Return [x, y] of the center of cell containing provided text 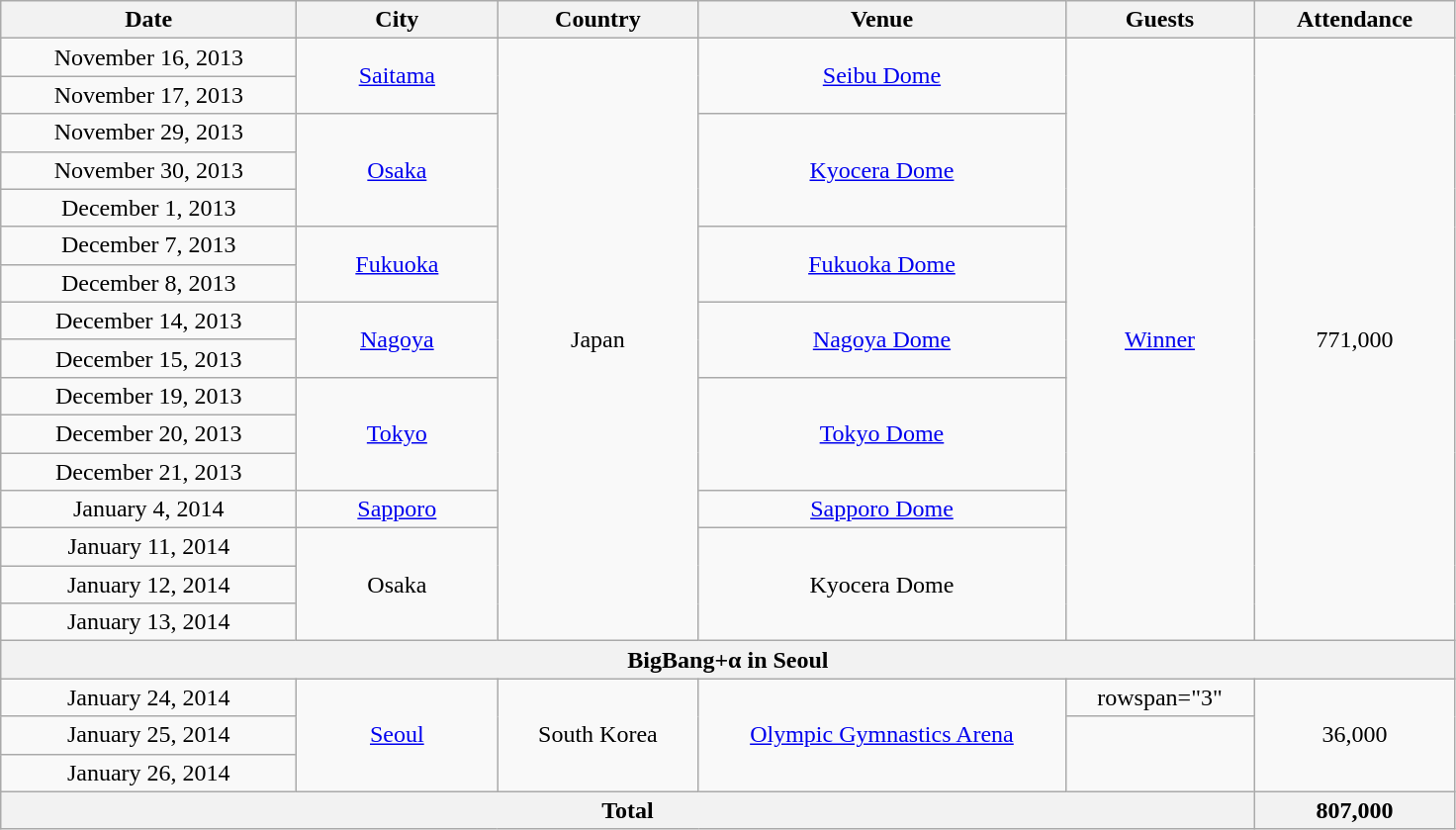
City [398, 20]
Sapporo [398, 509]
Seoul [398, 735]
Saitama [398, 76]
807,000 [1355, 810]
December 20, 2013 [148, 433]
771,000 [1355, 340]
Tokyo Dome [882, 433]
Guests [1159, 20]
November 16, 2013 [148, 57]
December 8, 2013 [148, 283]
Country [597, 20]
Seibu Dome [882, 76]
November 17, 2013 [148, 95]
36,000 [1355, 735]
Total [627, 810]
December 1, 2013 [148, 208]
January 11, 2014 [148, 547]
December 7, 2013 [148, 245]
January 25, 2014 [148, 735]
Winner [1159, 340]
January 12, 2014 [148, 585]
January 13, 2014 [148, 622]
South Korea [597, 735]
Venue [882, 20]
rowspan="3" [1159, 697]
Nagoya [398, 339]
Attendance [1355, 20]
December 21, 2013 [148, 472]
November 30, 2013 [148, 170]
December 19, 2013 [148, 396]
Date [148, 20]
Tokyo [398, 433]
Sapporo Dome [882, 509]
Nagoya Dome [882, 339]
January 26, 2014 [148, 773]
December 15, 2013 [148, 358]
BigBang+α in Seoul [728, 660]
Fukuoka Dome [882, 264]
November 29, 2013 [148, 133]
Japan [597, 340]
January 4, 2014 [148, 509]
January 24, 2014 [148, 697]
Fukuoka [398, 264]
December 14, 2013 [148, 321]
Olympic Gymnastics Arena [882, 735]
